For the text-containing cell, return its midpoint in (x, y) coordinate format. 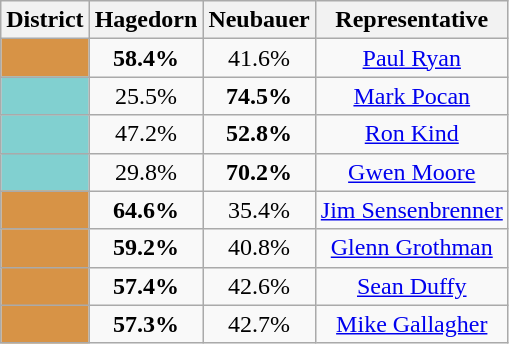
Jim Sensenbrenner (412, 210)
59.2% (146, 248)
40.8% (259, 248)
25.5% (146, 96)
District (45, 20)
Neubauer (259, 20)
57.4% (146, 286)
58.4% (146, 58)
Ron Kind (412, 134)
Glenn Grothman (412, 248)
47.2% (146, 134)
Mike Gallagher (412, 324)
41.6% (259, 58)
29.8% (146, 172)
Sean Duffy (412, 286)
74.5% (259, 96)
57.3% (146, 324)
70.2% (259, 172)
35.4% (259, 210)
42.6% (259, 286)
52.8% (259, 134)
Gwen Moore (412, 172)
Mark Pocan (412, 96)
64.6% (146, 210)
Representative (412, 20)
42.7% (259, 324)
Paul Ryan (412, 58)
Hagedorn (146, 20)
